Pinpoint the cell where the given text exists, returning its (X, Y) midpoint coordinate. 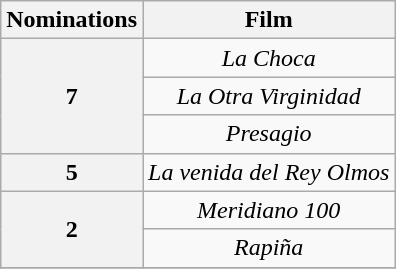
5 (72, 172)
Film (268, 20)
Meridiano 100 (268, 210)
Presagio (268, 134)
La Choca (268, 58)
La Otra Virginidad (268, 96)
7 (72, 96)
Rapiña (268, 248)
Nominations (72, 20)
2 (72, 229)
La venida del Rey Olmos (268, 172)
